Extract the [X, Y] coordinate from the center of the cell holding the provided text.  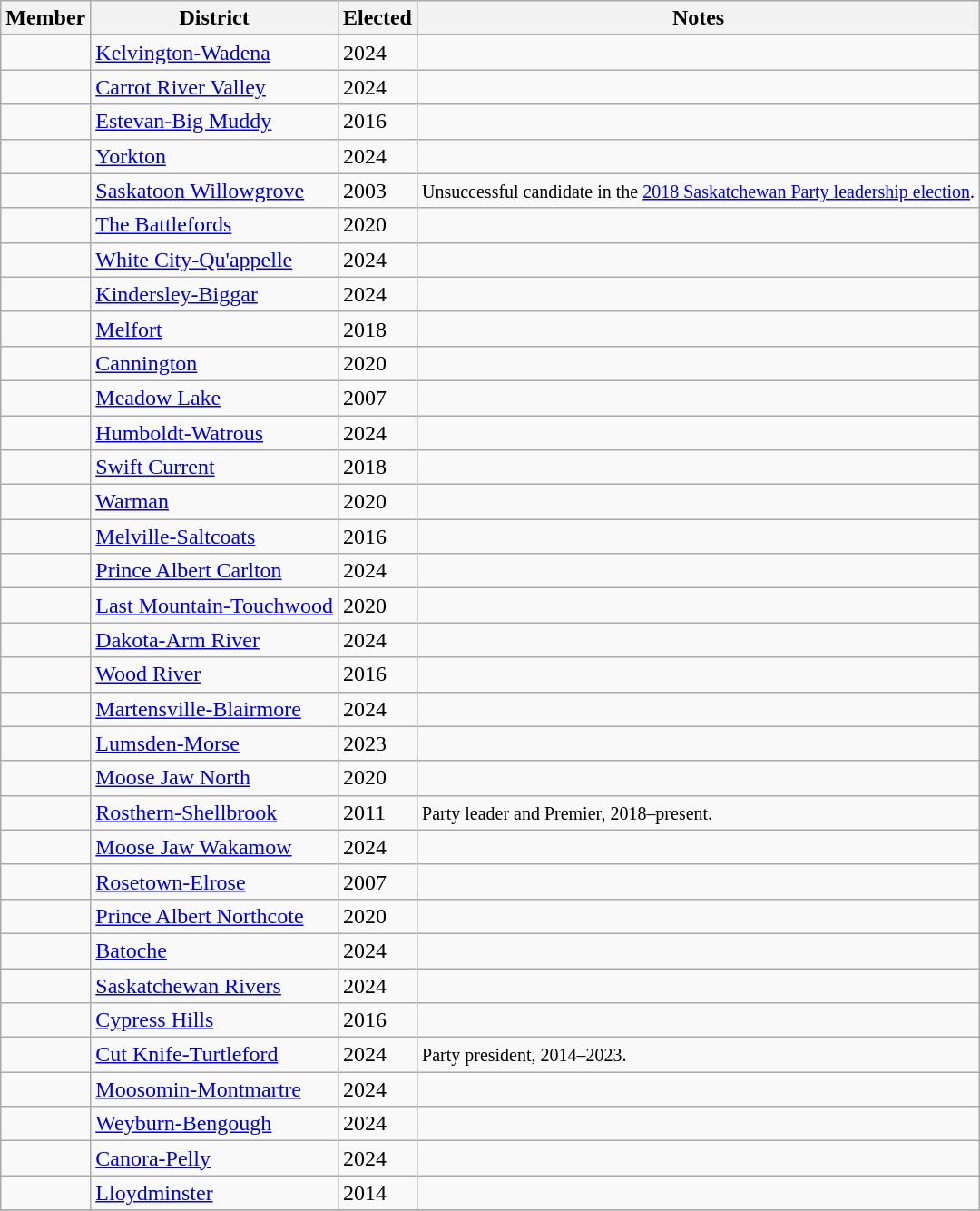
The Battlefords [214, 225]
2023 [377, 743]
Kindersley-Biggar [214, 294]
Rosetown-Elrose [214, 881]
Member [45, 18]
Cut Knife-Turtleford [214, 1055]
Prince Albert Carlton [214, 571]
Dakota-Arm River [214, 640]
White City-Qu'appelle [214, 260]
2014 [377, 1193]
Unsuccessful candidate in the 2018 Saskatchewan Party leadership election. [698, 191]
Meadow Lake [214, 398]
Warman [214, 502]
Yorkton [214, 156]
Party leader and Premier, 2018–present. [698, 812]
Cypress Hills [214, 1020]
Canora-Pelly [214, 1158]
2003 [377, 191]
Notes [698, 18]
District [214, 18]
Estevan-Big Muddy [214, 122]
Batoche [214, 950]
Saskatchewan Rivers [214, 985]
Weyburn-Bengough [214, 1124]
Wood River [214, 674]
Party president, 2014–2023. [698, 1055]
2011 [377, 812]
Prince Albert Northcote [214, 916]
Last Mountain-Touchwood [214, 605]
Lloydminster [214, 1193]
Cannington [214, 363]
Lumsden-Morse [214, 743]
Elected [377, 18]
Humboldt-Watrous [214, 433]
Kelvington-Wadena [214, 53]
Rosthern-Shellbrook [214, 812]
Melfort [214, 329]
Melville-Saltcoats [214, 537]
Martensville-Blairmore [214, 709]
Moose Jaw Wakamow [214, 847]
Swift Current [214, 468]
Moose Jaw North [214, 778]
Carrot River Valley [214, 87]
Moosomin-Montmartre [214, 1089]
Saskatoon Willowgrove [214, 191]
